Identify which cell holds the provided text, then report its (x, y) central coordinate. 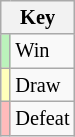
Key (38, 17)
Win (42, 51)
Draw (42, 85)
Defeat (42, 118)
